Return (X, Y) of the center of cell containing provided text 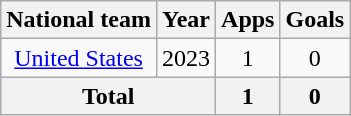
National team (79, 20)
Goals (315, 20)
United States (79, 58)
Total (108, 96)
Year (186, 20)
Apps (248, 20)
2023 (186, 58)
